Provide the (X, Y) coordinate of the cell's center where the given text is located.  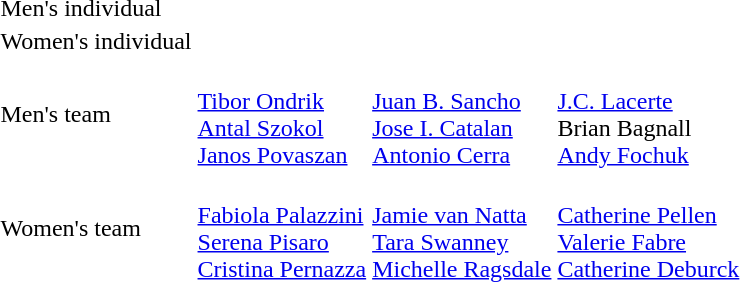
Tibor Ondrik Antal Szokol Janos Povaszan (282, 114)
Juan B. Sancho Jose I. Catalan Antonio Cerra (462, 114)
